Scan for the cell matching the given text and deliver its (X, Y) coordinate at center. 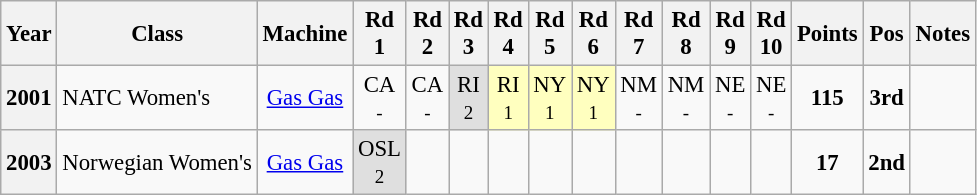
Rd10 (772, 34)
Pos (886, 34)
Notes (942, 34)
NATC Women's (157, 98)
2003 (29, 162)
115 (828, 98)
Norwegian Women's (157, 162)
Machine (304, 34)
3rd (886, 98)
RI1 (508, 98)
Rd3 (469, 34)
2nd (886, 162)
Rd6 (594, 34)
2001 (29, 98)
Rd8 (686, 34)
Rd7 (638, 34)
RI2 (469, 98)
17 (828, 162)
OSL2 (380, 162)
Rd9 (730, 34)
Rd2 (427, 34)
Rd5 (550, 34)
Year (29, 34)
Rd1 (380, 34)
Points (828, 34)
Rd4 (508, 34)
Class (157, 34)
